Search for the cell housing the specified text and yield its (X, Y) center coordinate. 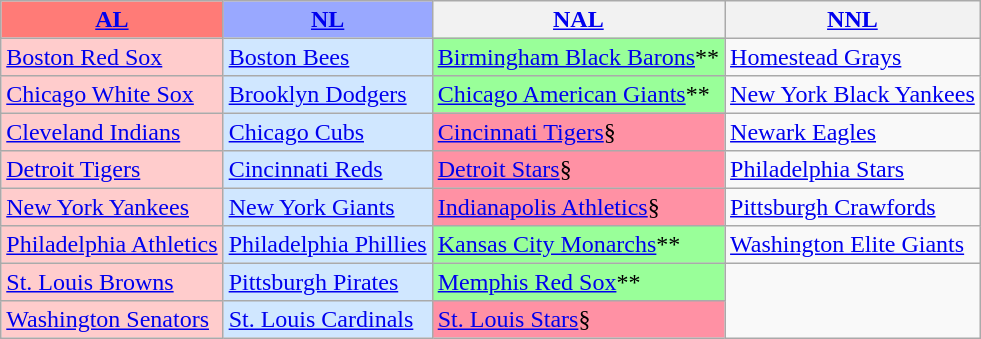
AL (112, 20)
Philadelphia Athletics (112, 244)
Indianapolis Athletics§ (578, 206)
Washington Elite Giants (853, 244)
Cincinnati Reds (328, 170)
Pittsburgh Crawfords (853, 206)
New York Giants (328, 206)
Memphis Red Sox** (578, 282)
NNL (853, 20)
Philadelphia Stars (853, 170)
Chicago Cubs (328, 132)
New York Yankees (112, 206)
St. Louis Browns (112, 282)
Philadelphia Phillies (328, 244)
NL (328, 20)
St. Louis Cardinals (328, 318)
Kansas City Monarchs** (578, 244)
Pittsburgh Pirates (328, 282)
Brooklyn Dodgers (328, 94)
Detroit Stars§ (578, 170)
Cincinnati Tigers§ (578, 132)
Chicago American Giants** (578, 94)
Boston Bees (328, 56)
Newark Eagles (853, 132)
Cleveland Indians (112, 132)
NAL (578, 20)
Birmingham Black Barons** (578, 56)
Homestead Grays (853, 56)
Boston Red Sox (112, 56)
St. Louis Stars§ (578, 318)
Detroit Tigers (112, 170)
Washington Senators (112, 318)
Chicago White Sox (112, 94)
New York Black Yankees (853, 94)
